Scan for the cell matching the given text and deliver its [X, Y] coordinate at center. 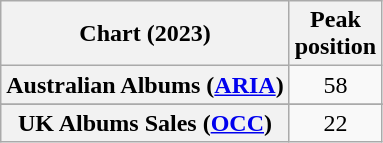
Chart (2023) [145, 34]
Peakposition [335, 34]
22 [335, 123]
Australian Albums (ARIA) [145, 85]
UK Albums Sales (OCC) [145, 123]
58 [335, 85]
